Locate the cell with the specified text and output its [x, y] center coordinate. 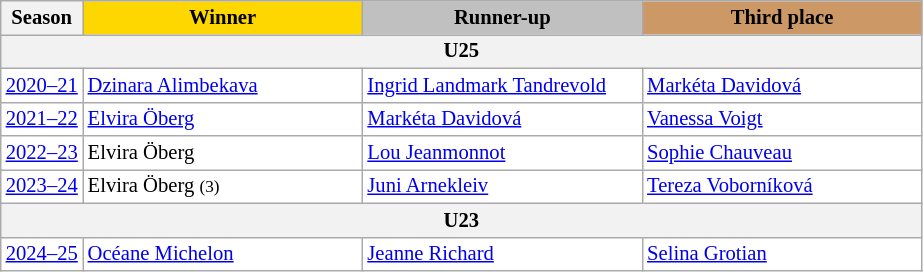
Vanessa Voigt [782, 119]
Winner [223, 17]
Dzinara Alimbekava [223, 85]
2024–25 [42, 254]
Jeanne Richard [502, 254]
2020–21 [42, 85]
Selina Grotian [782, 254]
Sophie Chauveau [782, 153]
Elvira Öberg (3) [223, 186]
Lou Jeanmonnot [502, 153]
U25 [462, 51]
Runner-up [502, 17]
Juni Arnekleiv [502, 186]
Océane Michelon [223, 254]
Tereza Voborníková [782, 186]
2023–24 [42, 186]
Season [42, 17]
2022–23 [42, 153]
Ingrid Landmark Tandrevold [502, 85]
U23 [462, 220]
Third place [782, 17]
2021–22 [42, 119]
